Output the (x, y) coordinate of the center of the cell containing the given text.  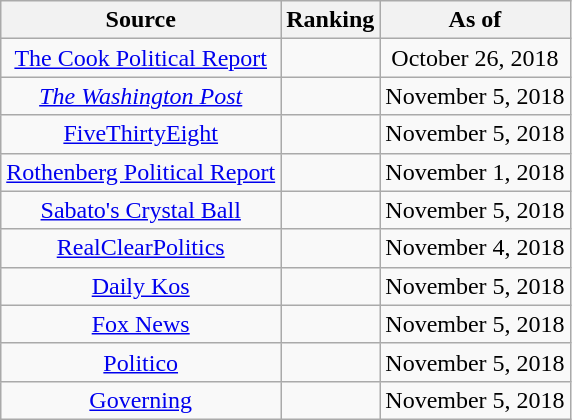
RealClearPolitics (141, 248)
Sabato's Crystal Ball (141, 210)
October 26, 2018 (475, 58)
November 4, 2018 (475, 248)
The Cook Political Report (141, 58)
Governing (141, 400)
Ranking (330, 20)
Source (141, 20)
Politico (141, 362)
November 1, 2018 (475, 172)
Daily Kos (141, 286)
FiveThirtyEight (141, 134)
Fox News (141, 324)
The Washington Post (141, 96)
As of (475, 20)
Rothenberg Political Report (141, 172)
